Output the [X, Y] coordinate of the center of the cell containing the given text.  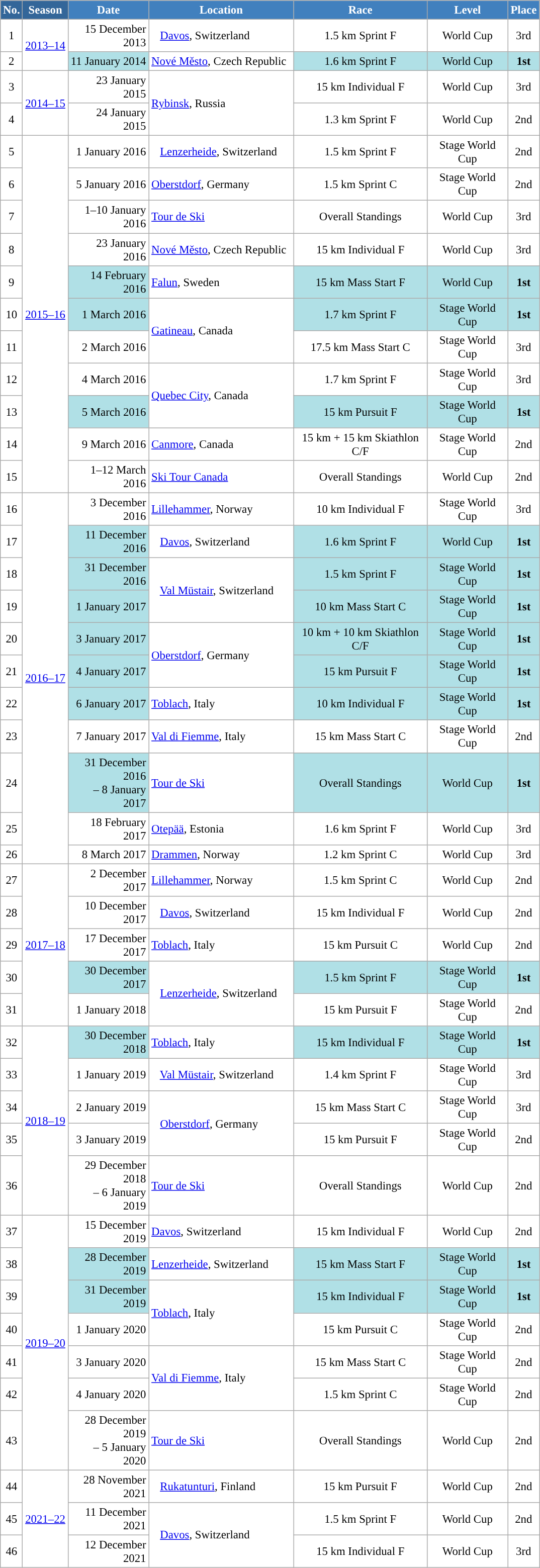
2018–19 [45, 1121]
Drammen, Norway [221, 854]
1 January 2016 [109, 152]
11 January 2014 [109, 61]
Season [45, 10]
7 [12, 217]
18 [12, 574]
2016–17 [45, 678]
22 [12, 704]
Level [468, 10]
39 [12, 1297]
No. [12, 10]
44 [12, 1486]
2017–18 [45, 945]
1.3 km Sprint F [361, 120]
3 January 2019 [109, 1140]
9 March 2016 [109, 444]
15 December 2013 [109, 36]
30 December 2018 [109, 1043]
11 December 2021 [109, 1519]
2 [12, 61]
28 December 2019 [109, 1264]
11 [12, 347]
7 January 2017 [109, 737]
15 [12, 477]
Otepää, Estonia [221, 828]
5 [12, 152]
21 [12, 672]
Canmore, Canada [221, 444]
40 [12, 1329]
Race [361, 10]
28 November 2021 [109, 1486]
12 [12, 379]
23 January 2015 [109, 87]
Falun, Sweden [221, 282]
31 December 2019 [109, 1297]
3 January 2017 [109, 639]
28 [12, 913]
Quebec City, Canada [221, 395]
10 km Mass Start C [361, 606]
1–12 March 2016 [109, 477]
6 [12, 184]
19 [12, 606]
3 [12, 87]
4 January 2020 [109, 1395]
30 [12, 977]
34 [12, 1107]
12 December 2021 [109, 1551]
31 December 2016 [109, 574]
29 December 2018– 6 January 2019 [109, 1185]
37 [12, 1232]
17.5 km Mass Start C [361, 347]
Rukatunturi, Finland [221, 1486]
42 [12, 1395]
5 January 2016 [109, 184]
2014–15 [45, 104]
1.2 km Sprint C [361, 854]
4 March 2016 [109, 379]
41 [12, 1361]
24 [12, 782]
14 [12, 444]
31 December 2016– 8 January 2017 [109, 782]
Ski Tour Canada [221, 477]
1.4 km Sprint F [361, 1075]
Rybinsk, Russia [221, 104]
1 January 2020 [109, 1329]
2 December 2017 [109, 880]
46 [12, 1551]
Location [221, 10]
4 [12, 120]
17 [12, 542]
5 March 2016 [109, 412]
27 [12, 880]
29 [12, 945]
1 January 2018 [109, 1009]
Place [523, 10]
32 [12, 1043]
23 January 2016 [109, 249]
8 March 2017 [109, 854]
36 [12, 1185]
2 March 2016 [109, 347]
1 March 2016 [109, 315]
17 December 2017 [109, 945]
10 December 2017 [109, 913]
Date [109, 10]
20 [12, 639]
2019–20 [45, 1343]
2 January 2019 [109, 1107]
1 [12, 36]
9 [12, 282]
16 [12, 509]
11 December 2016 [109, 542]
15 December 2019 [109, 1232]
2021–22 [45, 1519]
18 February 2017 [109, 828]
24 January 2015 [109, 120]
1 January 2017 [109, 606]
1–10 January 2016 [109, 217]
43 [12, 1440]
3 December 2016 [109, 509]
10 km + 10 km Skiathlon C/F [361, 639]
14 February 2016 [109, 282]
30 December 2017 [109, 977]
15 km + 15 km Skiathlon C/F [361, 444]
4 January 2017 [109, 672]
26 [12, 854]
23 [12, 737]
31 [12, 1009]
10 [12, 315]
33 [12, 1075]
13 [12, 412]
35 [12, 1140]
8 [12, 249]
Gatineau, Canada [221, 331]
2015–16 [45, 315]
38 [12, 1264]
45 [12, 1519]
3 January 2020 [109, 1361]
6 January 2017 [109, 704]
2013–14 [45, 45]
1 January 2019 [109, 1075]
25 [12, 828]
28 December 2019– 5 January 2020 [109, 1440]
